Output the (x, y) coordinate of the center of the cell containing the given text.  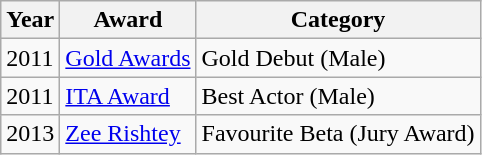
Best Actor (Male) (338, 96)
Category (338, 20)
Favourite Beta (Jury Award) (338, 134)
Year (30, 20)
Gold Awards (128, 58)
ITA Award (128, 96)
Gold Debut (Male) (338, 58)
2013 (30, 134)
Zee Rishtey (128, 134)
Award (128, 20)
